Capture the cell that displays the provided text and extract its (x, y) central coordinate. 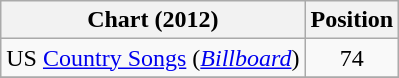
US Country Songs (Billboard) (153, 58)
Position (352, 20)
Chart (2012) (153, 20)
74 (352, 58)
